Pinpoint the cell where the given text exists, returning its [x, y] midpoint coordinate. 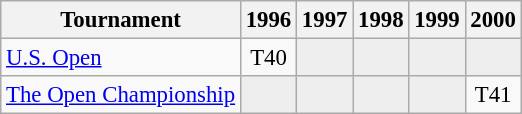
2000 [493, 20]
1996 [268, 20]
1997 [325, 20]
The Open Championship [121, 95]
T41 [493, 95]
1999 [437, 20]
1998 [381, 20]
T40 [268, 58]
Tournament [121, 20]
U.S. Open [121, 58]
